Pinpoint the cell where the given text exists, returning its (x, y) midpoint coordinate. 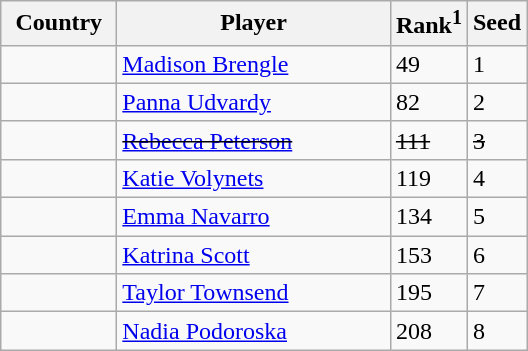
3 (496, 140)
Country (59, 24)
153 (428, 255)
49 (428, 64)
5 (496, 217)
195 (428, 293)
Rank1 (428, 24)
Madison Brengle (254, 64)
2 (496, 102)
4 (496, 178)
134 (428, 217)
Emma Navarro (254, 217)
111 (428, 140)
Katrina Scott (254, 255)
Nadia Podoroska (254, 331)
6 (496, 255)
Seed (496, 24)
Taylor Townsend (254, 293)
Rebecca Peterson (254, 140)
1 (496, 64)
Panna Udvardy (254, 102)
208 (428, 331)
Katie Volynets (254, 178)
82 (428, 102)
7 (496, 293)
8 (496, 331)
Player (254, 24)
119 (428, 178)
